Output the (X, Y) coordinate of the center of the cell containing the given text.  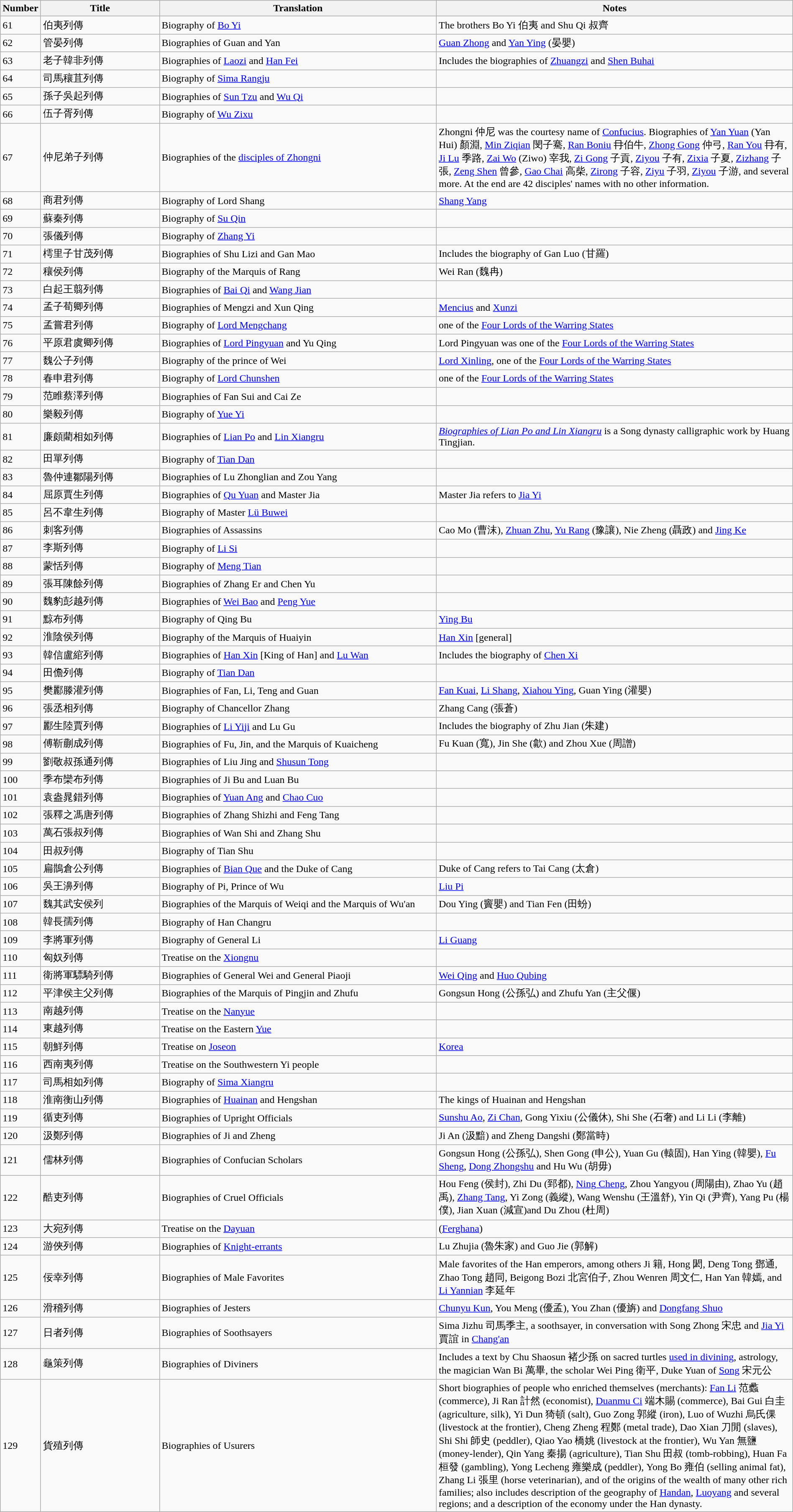
Biographies of Yuan Ang and Chao Cuo (298, 797)
Cao Mo (曹沫), Zhuan Zhu, Yu Rang (豫讓), Nie Zheng (聶政) and Jing Ke (615, 530)
Biography of Sima Rangju (298, 79)
64 (20, 79)
萬石張叔列傳 (100, 833)
74 (20, 308)
Biography of Li Si (298, 548)
Biographies of Ji Bu and Luan Bu (298, 780)
Includes the biography of Gan Luo (甘羅) (615, 254)
Biography of Sima Xiangru (298, 1082)
Biography of Lord Mengchang (298, 325)
Fu Kuan (寬), Jin She (歙) and Zhou Xue (周譄) (615, 744)
69 (20, 218)
77 (20, 361)
Biographies of Confucian Scholars (298, 1160)
季布欒布列傳 (100, 780)
龜策列傳 (100, 1364)
淮陰侯列傳 (100, 637)
樂毅列傳 (100, 414)
78 (20, 379)
Biography of Wu Zixu (298, 115)
122 (20, 1198)
Biography of the prince of Wei (298, 361)
Biography of the Marquis of Huaiyin (298, 637)
Treatise on the Xiongnu (298, 958)
75 (20, 325)
109 (20, 940)
126 (20, 1308)
Gongsun Hong (公孫弘), Shen Gong (申公), Yuan Gu (轅固), Han Ying (韓嬰), Fu Sheng, Dong Zhongshu and Hu Wu (胡毋) (615, 1160)
Dou Ying (竇嬰) and Tian Fen (田蚡) (615, 904)
Biographies of Assassins (298, 530)
121 (20, 1160)
Biography of Tian Shu (298, 851)
Shang Yang (615, 201)
Biographies of Cruel Officials (298, 1198)
127 (20, 1333)
Lord Pingyuan was one of the Four Lords of the Warring States (615, 343)
孫子吳起列傳 (100, 96)
呂不韋生列傳 (100, 513)
Biographies of Fu, Jin, and the Marquis of Kuaicheng (298, 744)
Sima Jizhu 司馬季主, a soothsayer, in conversation with Song Zhong 宋忠 and Jia Yi 賈誼 in Chang'an (615, 1333)
Biographies of Male Favorites (298, 1277)
Biography of Lord Shang (298, 201)
Biographies of Soothsayers (298, 1333)
Biography of the Marquis of Rang (298, 272)
韓信盧綰列傳 (100, 655)
商君列傳 (100, 201)
62 (20, 43)
Biography of General Li (298, 940)
(Ferghana) (615, 1229)
115 (20, 1046)
Biographies of the Marquis of Pingjin and Zhufu (298, 994)
屈原賈生列傳 (100, 495)
73 (20, 289)
田儋列傳 (100, 673)
游俠列傳 (100, 1246)
63 (20, 61)
Biographies of Lord Pingyuan and Yu Qing (298, 343)
孟子荀卿列傳 (100, 308)
66 (20, 115)
89 (20, 584)
Duke of Cang refers to Tai Cang (太倉) (615, 869)
Guan Zhong and Yan Ying (晏嬰) (615, 43)
116 (20, 1065)
125 (20, 1277)
103 (20, 833)
平原君虞卿列傳 (100, 343)
日者列傳 (100, 1333)
魏豹彭越列傳 (100, 601)
司馬穰苴列傳 (100, 79)
Liu Pi (615, 887)
93 (20, 655)
123 (20, 1229)
Biographies of Knight-errants (298, 1246)
Treatise on the Dayuan (298, 1229)
田叔列傳 (100, 851)
黥布列傳 (100, 620)
蘇秦列傳 (100, 218)
67 (20, 157)
Biographies of Guan and Yan (298, 43)
Wei Ran (魏冉) (615, 272)
Biographies of Zhang Shizhi and Feng Tang (298, 816)
平津侯主父列傳 (100, 994)
Biographies of General Wei and General Piaoji (298, 975)
Notes (615, 8)
Biography of Master Lü Buwei (298, 513)
100 (20, 780)
Treatise on the Southwestern Yi people (298, 1065)
Treatise on the Eastern Yue (298, 1029)
李斯列傳 (100, 548)
The brothers Bo Yi 伯夷 and Shu Qi 叔齊 (615, 25)
廉頗藺相如列傳 (100, 437)
Biographies of the disciples of Zhongni (298, 157)
Biographies of Mengzi and Xun Qing (298, 308)
86 (20, 530)
Biographies of Lu Zhonglian and Zou Yang (298, 477)
司馬相如列傳 (100, 1082)
袁盎晁錯列傳 (100, 797)
西南夷列傳 (100, 1065)
Biography of Su Qin (298, 218)
淮南衡山列傳 (100, 1100)
94 (20, 673)
Biographies of Ji and Zheng (298, 1136)
Biographies of Jesters (298, 1308)
Biographies of Wei Bao and Peng Yue (298, 601)
扁鵲倉公列傳 (100, 869)
Biographies of Bai Qi and Wang Jian (298, 289)
樊酈滕灌列傳 (100, 691)
范睢蔡澤列傳 (100, 397)
129 (20, 1445)
Biographies of Huainan and Hengshan (298, 1100)
Biography of Meng Tian (298, 566)
吳王濞列傳 (100, 887)
83 (20, 477)
滑稽列傳 (100, 1308)
李將軍列傳 (100, 940)
張儀列傳 (100, 236)
傅靳蒯成列傳 (100, 744)
Wei Qing and Huo Qubing (615, 975)
Biographies of Bian Que and the Duke of Cang (298, 869)
Biography of Qing Bu (298, 620)
Lord Xinling, one of the Four Lords of the Warring States (615, 361)
朝鮮列傳 (100, 1046)
Biography of Yue Yi (298, 414)
72 (20, 272)
Lu Zhujia (魯朱家) and Guo Jie (郭解) (615, 1246)
85 (20, 513)
貨殖列傳 (100, 1445)
96 (20, 709)
Zhang Cang (張蒼) (615, 709)
白起王翦列傳 (100, 289)
106 (20, 887)
張丞相列傳 (100, 709)
Biographies of Liu Jing and Shusun Tong (298, 762)
Biographies of Lian Po and Lin Xiangru is a Song dynasty calligraphic work by Huang Tingjian. (615, 437)
108 (20, 922)
Includes the biography of Zhu Jian (朱建) (615, 726)
衛將軍驃騎列傳 (100, 975)
117 (20, 1082)
仲尼弟子列傳 (100, 157)
Gongsun Hong (公孫弘) and Zhufu Yan (主父偃) (615, 994)
韓長孺列傳 (100, 922)
119 (20, 1118)
魏其武安侯列 (100, 904)
Title (100, 8)
Biographies of Han Xin [King of Han] and Lu Wan (298, 655)
110 (20, 958)
Biographies of Usurers (298, 1445)
刺客列傳 (100, 530)
孟嘗君列傳 (100, 325)
Sunshu Ao, Zi Chan, Gong Yixiu (公儀休), Shi She (石奢) and Li Li (李離) (615, 1118)
Biography of Lord Chunshen (298, 379)
管晏列傳 (100, 43)
98 (20, 744)
95 (20, 691)
The kings of Huainan and Hengshan (615, 1100)
Number (20, 8)
匈奴列傳 (100, 958)
65 (20, 96)
104 (20, 851)
Includes the biographies of Zhuangzi and Shen Buhai (615, 61)
105 (20, 869)
蒙恬列傳 (100, 566)
113 (20, 1011)
Master Jia refers to Jia Yi (615, 495)
97 (20, 726)
劉敬叔孫通列傳 (100, 762)
Biographies of Laozi and Han Fei (298, 61)
Chunyu Kun, You Meng (優孟), You Zhan (優旃) and Dongfang Shuo (615, 1308)
91 (20, 620)
107 (20, 904)
Biographies of Sun Tzu and Wu Qi (298, 96)
61 (20, 25)
112 (20, 994)
102 (20, 816)
Treatise on Joseon (298, 1046)
田單列傳 (100, 459)
111 (20, 975)
Biography of Chancellor Zhang (298, 709)
82 (20, 459)
南越列傳 (100, 1011)
Biographies of Li Yiji and Lu Gu (298, 726)
99 (20, 762)
88 (20, 566)
Includes the biography of Chen Xi (615, 655)
Biography of Pi, Prince of Wu (298, 887)
Ji An (汲黯) and Zheng Dangshi (鄭當時) (615, 1136)
張耳陳餘列傳 (100, 584)
Biography of Zhang Yi (298, 236)
79 (20, 397)
90 (20, 601)
Biographies of the Marquis of Weiqi and the Marquis of Wu'an (298, 904)
Korea (615, 1046)
伍子胥列傳 (100, 115)
Biographies of Wan Shi and Zhang Shu (298, 833)
Translation (298, 8)
東越列傳 (100, 1029)
Biographies of Fan Sui and Cai Ze (298, 397)
酷吏列傳 (100, 1198)
114 (20, 1029)
Biographies of Lian Po and Lin Xiangru (298, 437)
76 (20, 343)
Biographies of Upright Officials (298, 1118)
118 (20, 1100)
81 (20, 437)
70 (20, 236)
Fan Kuai, Li Shang, Xiahou Ying, Guan Ying (灌嬰) (615, 691)
68 (20, 201)
酈生陸賈列傳 (100, 726)
穰侯列傳 (100, 272)
Biography of Bo Yi (298, 25)
Ying Bu (615, 620)
張釋之馮唐列傳 (100, 816)
Han Xin [general] (615, 637)
120 (20, 1136)
Biographies of Shu Lizi and Gan Mao (298, 254)
101 (20, 797)
84 (20, 495)
循吏列傳 (100, 1118)
128 (20, 1364)
Treatise on the Nanyue (298, 1011)
71 (20, 254)
佞幸列傳 (100, 1277)
大宛列傳 (100, 1229)
伯夷列傳 (100, 25)
Biography of Han Changru (298, 922)
Mencius and Xunzi (615, 308)
Biographies of Diviners (298, 1364)
Biographies of Qu Yuan and Master Jia (298, 495)
魯仲連鄒陽列傳 (100, 477)
春申君列傳 (100, 379)
魏公子列傳 (100, 361)
124 (20, 1246)
Li Guang (615, 940)
樗里子甘茂列傳 (100, 254)
汲鄭列傳 (100, 1136)
儒林列傳 (100, 1160)
80 (20, 414)
老子韓非列傳 (100, 61)
87 (20, 548)
Biographies of Fan, Li, Teng and Guan (298, 691)
Biographies of Zhang Er and Chen Yu (298, 584)
92 (20, 637)
